Return (x, y) of the center of cell containing provided text 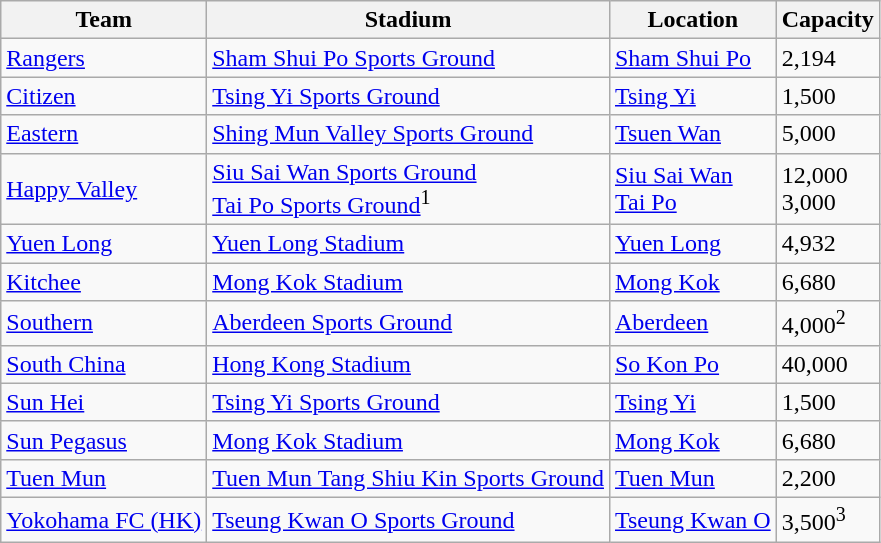
Kitchee (104, 282)
12,0003,000 (828, 189)
Sun Pegasus (104, 440)
Yokohama FC (HK) (104, 520)
Stadium (408, 20)
Happy Valley (104, 189)
So Kon Po (692, 364)
Tseung Kwan O Sports Ground (408, 520)
Citizen (104, 96)
Aberdeen Sports Ground (408, 324)
4,932 (828, 244)
Team (104, 20)
5,000 (828, 134)
Yuen Long Stadium (408, 244)
Eastern (104, 134)
Hong Kong Stadium (408, 364)
Tseung Kwan O (692, 520)
3,5003 (828, 520)
2,200 (828, 478)
Sun Hei (104, 402)
South China (104, 364)
40,000 (828, 364)
Rangers (104, 58)
Shing Mun Valley Sports Ground (408, 134)
Aberdeen (692, 324)
Sham Shui Po (692, 58)
Siu Sai Wan Sports GroundTai Po Sports Ground1 (408, 189)
Tsuen Wan (692, 134)
Sham Shui Po Sports Ground (408, 58)
4,0002 (828, 324)
Siu Sai WanTai Po (692, 189)
Location (692, 20)
Southern (104, 324)
2,194 (828, 58)
Tuen Mun Tang Shiu Kin Sports Ground (408, 478)
Capacity (828, 20)
